Detect which cell encompasses the target text, then output its (x, y) center coordinate. 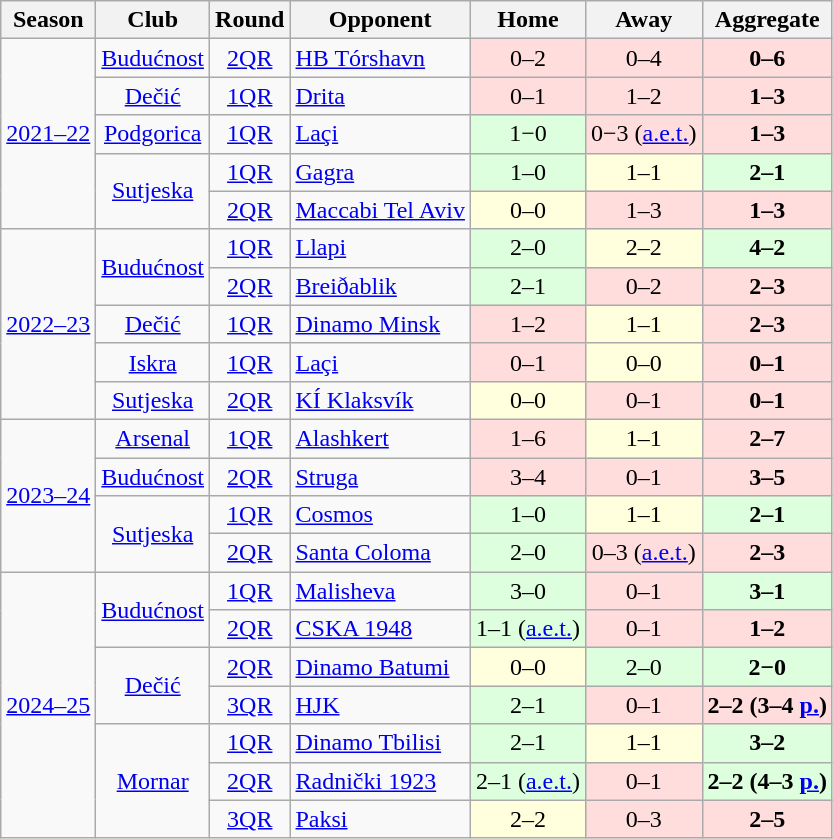
0–3 (a.e.t.) (644, 553)
2024–25 (48, 705)
Podgorica (153, 134)
Cosmos (380, 515)
3–2 (767, 743)
Gagra (380, 172)
0–6 (767, 58)
Iskra (153, 362)
Llapi (380, 248)
Santa Coloma (380, 553)
Aggregate (767, 20)
Dinamo Batumi (380, 667)
Alashkert (380, 438)
1–1 (a.e.t.) (528, 629)
Club (153, 20)
3–4 (528, 477)
Season (48, 20)
Maccabi Tel Aviv (380, 210)
HJK (380, 705)
Arsenal (153, 438)
0−3 (a.e.t.) (644, 134)
2–5 (767, 819)
HB Tórshavn (380, 58)
2–7 (767, 438)
KÍ Klaksvík (380, 400)
0–4 (644, 58)
Breiðablik (380, 286)
2–2 (3–4 p.) (767, 705)
1−0 (528, 134)
2−0 (767, 667)
1–6 (528, 438)
Opponent (380, 20)
2–1 (a.e.t.) (528, 781)
CSKA 1948 (380, 629)
Away (644, 20)
3–0 (528, 591)
3–1 (767, 591)
Paksi (380, 819)
0–3 (644, 819)
Malisheva (380, 591)
Dinamo Tbilisi (380, 743)
2023–24 (48, 495)
Struga (380, 477)
Radnički 1923 (380, 781)
3–5 (767, 477)
2021–22 (48, 134)
Dinamo Minsk (380, 324)
Round (250, 20)
Drita (380, 96)
Home (528, 20)
2–2 (4–3 p.) (767, 781)
4–2 (767, 248)
Mornar (153, 781)
2022–23 (48, 324)
